Scan for the cell matching the given text and deliver its [x, y] coordinate at center. 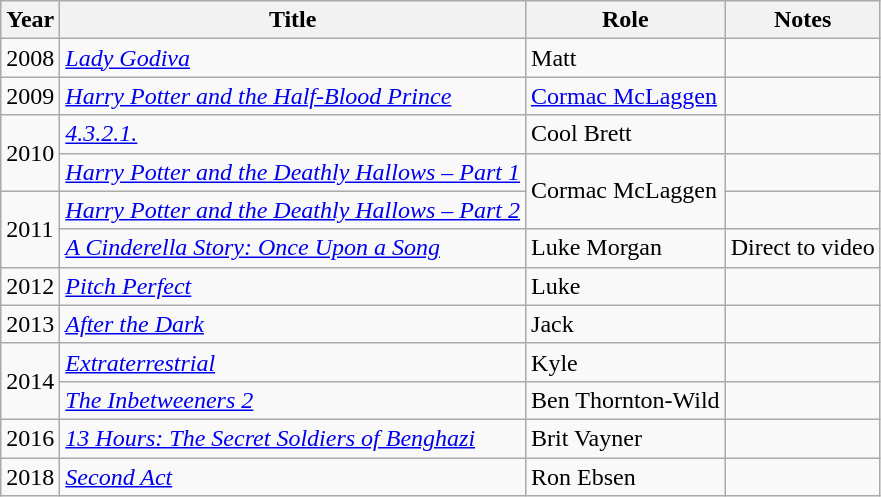
2009 [30, 96]
Extraterrestrial [293, 362]
Direct to video [802, 248]
Pitch Perfect [293, 286]
Title [293, 20]
Harry Potter and the Half-Blood Prince [293, 96]
Kyle [626, 362]
Role [626, 20]
Year [30, 20]
4.3.2.1. [293, 134]
Notes [802, 20]
13 Hours: The Secret Soldiers of Benghazi [293, 438]
Cool Brett [626, 134]
2011 [30, 229]
Ben Thornton-Wild [626, 400]
A Cinderella Story: Once Upon a Song [293, 248]
The Inbetweeners 2 [293, 400]
Harry Potter and the Deathly Hallows – Part 2 [293, 210]
2016 [30, 438]
Lady Godiva [293, 58]
Luke [626, 286]
2018 [30, 477]
2010 [30, 153]
Ron Ebsen [626, 477]
After the Dark [293, 324]
Luke Morgan [626, 248]
2008 [30, 58]
Harry Potter and the Deathly Hallows – Part 1 [293, 172]
Matt [626, 58]
Jack [626, 324]
2013 [30, 324]
Brit Vayner [626, 438]
2012 [30, 286]
2014 [30, 381]
Second Act [293, 477]
